Return the (X, Y) coordinate for the center point of the cell that contains the specified text.  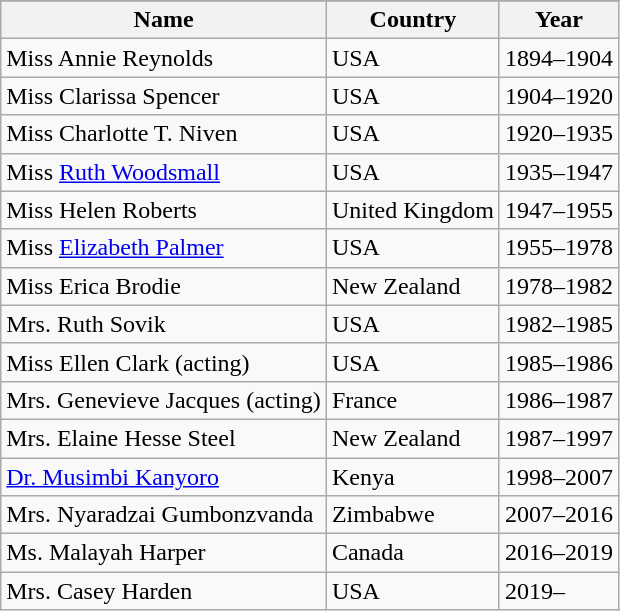
1998–2007 (558, 477)
Miss Clarissa Spencer (164, 96)
Mrs. Genevieve Jacques (acting) (164, 400)
1894–1904 (558, 58)
Miss Helen Roberts (164, 210)
France (412, 400)
Name (164, 20)
Zimbabwe (412, 515)
Kenya (412, 477)
Dr. Musimbi Kanyoro (164, 477)
Ms. Malayah Harper (164, 553)
Miss Erica Brodie (164, 286)
Mrs. Casey Harden (164, 591)
1955–1978 (558, 248)
1947–1955 (558, 210)
1987–1997 (558, 438)
Miss Ellen Clark (acting) (164, 362)
Mrs. Nyaradzai Gumbonzvanda (164, 515)
Mrs. Elaine Hesse Steel (164, 438)
Miss Elizabeth Palmer (164, 248)
1986–1987 (558, 400)
1920–1935 (558, 134)
Mrs. Ruth Sovik (164, 324)
Miss Annie Reynolds (164, 58)
1982–1985 (558, 324)
2019– (558, 591)
Miss Ruth Woodsmall (164, 172)
2007–2016 (558, 515)
1985–1986 (558, 362)
1935–1947 (558, 172)
2016–2019 (558, 553)
Country (412, 20)
Canada (412, 553)
1978–1982 (558, 286)
Year (558, 20)
1904–1920 (558, 96)
Miss Charlotte T. Niven (164, 134)
United Kingdom (412, 210)
